Capture the cell that displays the provided text and extract its (x, y) central coordinate. 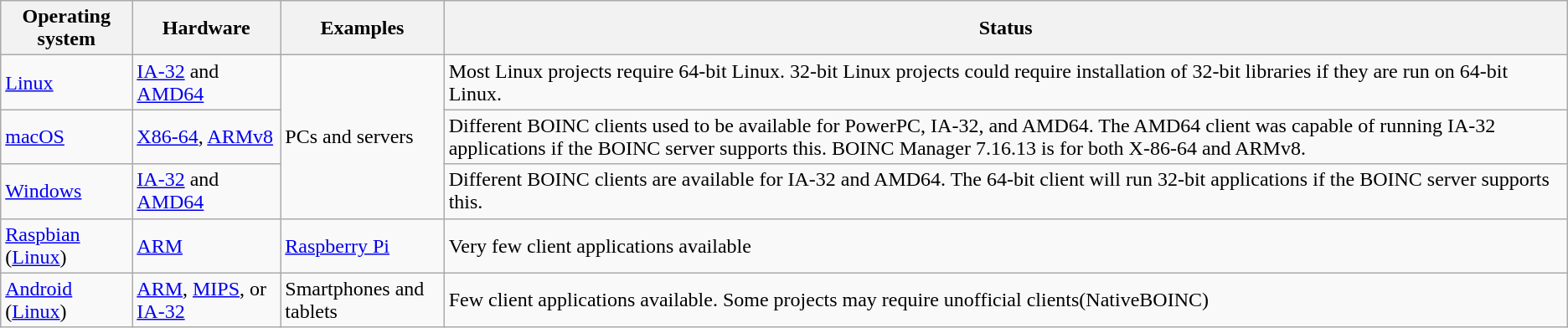
Android (Linux) (67, 300)
Smartphones and tablets (362, 300)
macOS (67, 137)
ARM (206, 246)
Different BOINC clients are available for IA-32 and AMD64. The 64-bit client will run 32-bit applications if the BOINC server supports this. (1005, 191)
Operating system (67, 28)
ARM, MIPS, or IA-32 (206, 300)
Linux (67, 82)
Windows (67, 191)
Raspberry Pi (362, 246)
Raspbian (Linux) (67, 246)
Very few client applications available (1005, 246)
Status (1005, 28)
Few client applications available. Some projects may require unofficial clients(NativeBOINC) (1005, 300)
Examples (362, 28)
PCs and servers (362, 137)
Hardware (206, 28)
X86-64, ARMv8 (206, 137)
Most Linux projects require 64-bit Linux. 32-bit Linux projects could require installation of 32-bit libraries if they are run on 64-bit Linux. (1005, 82)
